Extract the [X, Y] coordinate from the center of the cell holding the provided text.  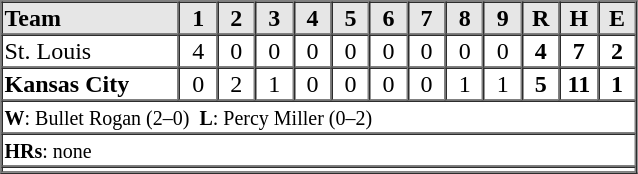
Kansas City [91, 84]
9 [503, 18]
Team [91, 18]
H [579, 18]
6 [388, 18]
R [541, 18]
E [617, 18]
St. Louis [91, 50]
11 [579, 84]
8 [465, 18]
3 [274, 18]
HRs: none [319, 150]
W: Bullet Rogan (2–0) L: Percy Miller (0–2) [319, 116]
